Scan for the cell matching the given text and deliver its [X, Y] coordinate at center. 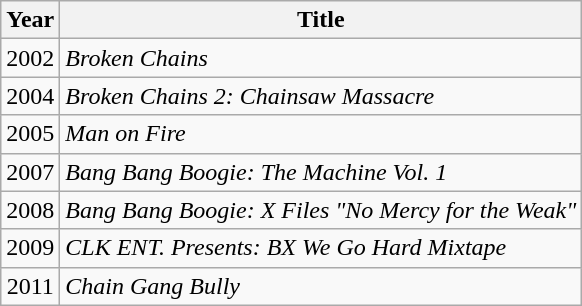
2007 [30, 172]
2008 [30, 210]
Bang Bang Boogie: The Machine Vol. 1 [321, 172]
Title [321, 20]
Man on Fire [321, 134]
Bang Bang Boogie: X Files "No Mercy for the Weak" [321, 210]
2009 [30, 248]
2002 [30, 58]
CLK ENT. Presents: BX We Go Hard Mixtape [321, 248]
Year [30, 20]
Broken Chains [321, 58]
2011 [30, 286]
Chain Gang Bully [321, 286]
Broken Chains 2: Chainsaw Massacre [321, 96]
2004 [30, 96]
2005 [30, 134]
